Scan for the cell matching the given text and deliver its [x, y] coordinate at center. 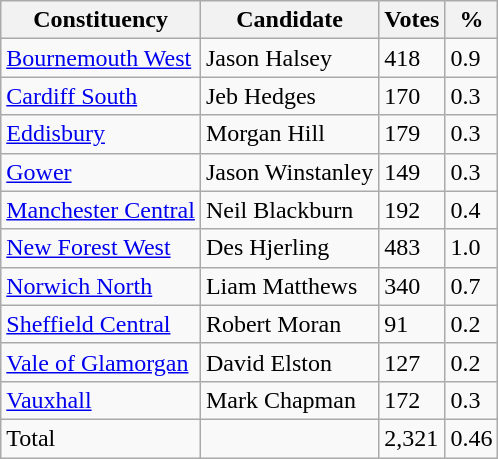
Vauxhall [101, 400]
Candidate [289, 20]
1.0 [472, 248]
0.7 [472, 286]
Jeb Hedges [289, 96]
0.4 [472, 210]
Norwich North [101, 286]
Morgan Hill [289, 134]
% [472, 20]
Mark Chapman [289, 400]
483 [412, 248]
David Elston [289, 362]
179 [412, 134]
Liam Matthews [289, 286]
0.46 [472, 438]
Robert Moran [289, 324]
Des Hjerling [289, 248]
Jason Halsey [289, 58]
Neil Blackburn [289, 210]
Gower [101, 172]
Manchester Central [101, 210]
418 [412, 58]
149 [412, 172]
Eddisbury [101, 134]
Vale of Glamorgan [101, 362]
172 [412, 400]
192 [412, 210]
340 [412, 286]
170 [412, 96]
Jason Winstanley [289, 172]
Cardiff South [101, 96]
Constituency [101, 20]
Bournemouth West [101, 58]
2,321 [412, 438]
127 [412, 362]
0.9 [472, 58]
91 [412, 324]
Votes [412, 20]
New Forest West [101, 248]
Total [101, 438]
Sheffield Central [101, 324]
